From the cell containing the given text, extract its center point as (X, Y) coordinate. 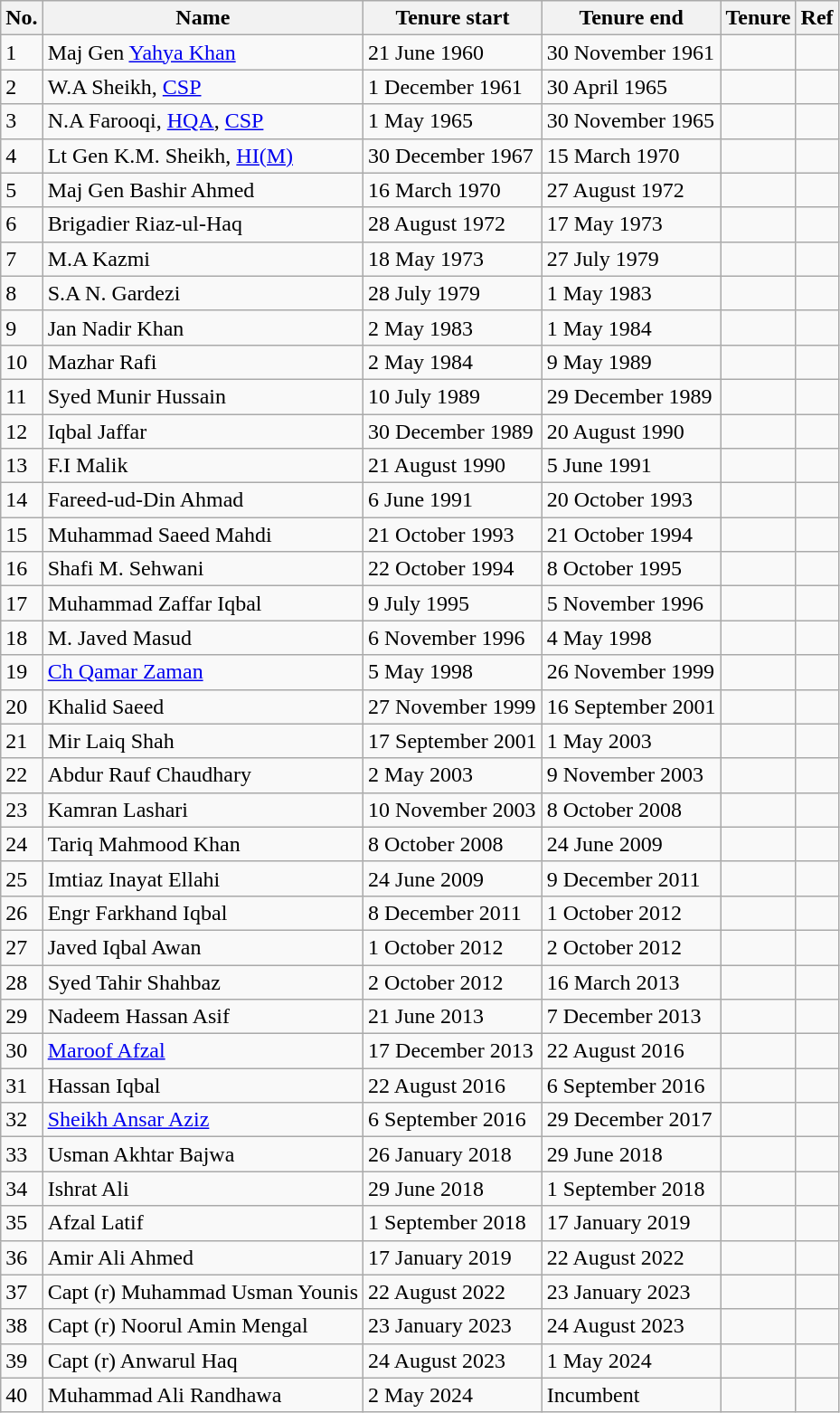
8 (22, 293)
29 December 2017 (631, 1120)
22 October 1994 (453, 569)
26 January 2018 (453, 1154)
Muhammad Saeed Mahdi (203, 535)
27 (22, 947)
Muhammad Zaffar Iqbal (203, 603)
Iqbal Jaffar (203, 431)
5 (22, 190)
1 May 1965 (453, 121)
26 November 1999 (631, 672)
S.A N. Gardezi (203, 293)
22 (22, 775)
Ishrat Ali (203, 1189)
6 November 1996 (453, 638)
M.A Kazmi (203, 259)
21 June 2013 (453, 1017)
29 (22, 1017)
20 August 1990 (631, 431)
Jan Nadir Khan (203, 327)
6 (22, 224)
31 (22, 1086)
28 (22, 982)
9 December 2011 (631, 878)
Maj Gen Bashir Ahmed (203, 190)
9 July 1995 (453, 603)
7 (22, 259)
Sheikh Ansar Aziz (203, 1120)
12 (22, 431)
Capt (r) Anwarul Haq (203, 1361)
2 (22, 87)
10 November 2003 (453, 810)
9 May 1989 (631, 362)
1 (22, 52)
18 May 1973 (453, 259)
Brigadier Riaz-ul-Haq (203, 224)
1 May 2024 (631, 1361)
30 April 1965 (631, 87)
9 (22, 327)
30 November 1965 (631, 121)
4 (22, 156)
2 May 2024 (453, 1395)
Tenure (758, 18)
5 May 1998 (453, 672)
30 December 1989 (453, 431)
18 (22, 638)
M. Javed Masud (203, 638)
8 December 2011 (453, 913)
Tenure end (631, 18)
20 October 1993 (631, 500)
5 June 1991 (631, 466)
28 July 1979 (453, 293)
2 May 2003 (453, 775)
21 June 1960 (453, 52)
10 July 1989 (453, 396)
39 (22, 1361)
Khalid Saeed (203, 706)
10 (22, 362)
Name (203, 18)
Capt (r) Noorul Amin Mengal (203, 1326)
Javed Iqbal Awan (203, 947)
27 November 1999 (453, 706)
4 May 1998 (631, 638)
1 May 2003 (631, 741)
Mir Laiq Shah (203, 741)
W.A Sheikh, CSP (203, 87)
6 June 1991 (453, 500)
17 December 2013 (453, 1051)
15 (22, 535)
27 August 1972 (631, 190)
Fareed-ud-Din Ahmad (203, 500)
26 (22, 913)
15 March 1970 (631, 156)
23 (22, 810)
21 August 1990 (453, 466)
28 August 1972 (453, 224)
Capt (r) Muhammad Usman Younis (203, 1292)
Muhammad Ali Randhawa (203, 1395)
17 September 2001 (453, 741)
21 October 1993 (453, 535)
24 (22, 844)
N.A Farooqi, HQA, CSP (203, 121)
21 October 1994 (631, 535)
35 (22, 1223)
Engr Farkhand Iqbal (203, 913)
37 (22, 1292)
Incumbent (631, 1395)
8 October 1995 (631, 569)
40 (22, 1395)
30 (22, 1051)
Mazhar Rafi (203, 362)
36 (22, 1257)
2 May 1983 (453, 327)
Maroof Afzal (203, 1051)
33 (22, 1154)
1 May 1984 (631, 327)
34 (22, 1189)
5 November 1996 (631, 603)
19 (22, 672)
Afzal Latif (203, 1223)
16 March 1970 (453, 190)
Maj Gen Yahya Khan (203, 52)
Kamran Lashari (203, 810)
3 (22, 121)
32 (22, 1120)
Syed Munir Hussain (203, 396)
2 May 1984 (453, 362)
13 (22, 466)
17 (22, 603)
20 (22, 706)
16 September 2001 (631, 706)
Syed Tahir Shahbaz (203, 982)
Shafi M. Sehwani (203, 569)
16 March 2013 (631, 982)
Ch Qamar Zaman (203, 672)
Nadeem Hassan Asif (203, 1017)
Tenure start (453, 18)
1 December 1961 (453, 87)
Amir Ali Ahmed (203, 1257)
21 (22, 741)
9 November 2003 (631, 775)
Imtiaz Inayat Ellahi (203, 878)
25 (22, 878)
14 (22, 500)
F.I Malik (203, 466)
Hassan Iqbal (203, 1086)
16 (22, 569)
11 (22, 396)
Ref (817, 18)
17 May 1973 (631, 224)
Tariq Mahmood Khan (203, 844)
7 December 2013 (631, 1017)
30 December 1967 (453, 156)
27 July 1979 (631, 259)
Lt Gen K.M. Sheikh, HI(M) (203, 156)
29 December 1989 (631, 396)
Abdur Rauf Chaudhary (203, 775)
30 November 1961 (631, 52)
No. (22, 18)
38 (22, 1326)
1 May 1983 (631, 293)
Usman Akhtar Bajwa (203, 1154)
